Determine the [x, y] coordinate at the center of the cell enclosing the given text.  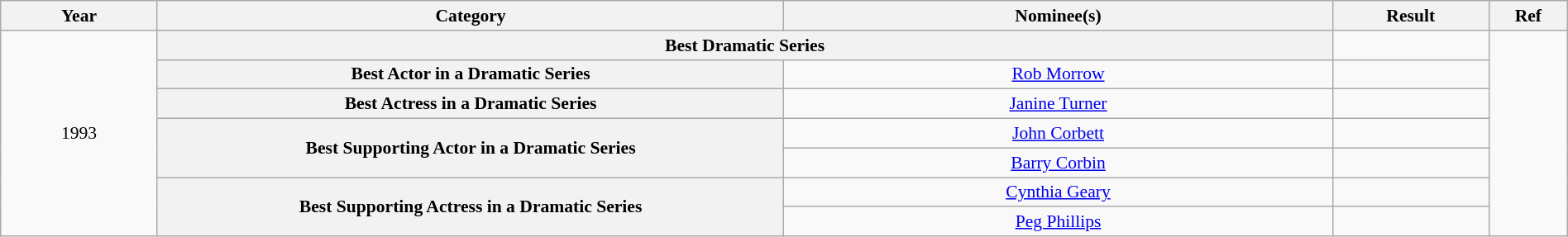
Rob Morrow [1059, 74]
Cynthia Geary [1059, 192]
Best Actor in a Dramatic Series [471, 74]
John Corbett [1059, 134]
Janine Turner [1059, 104]
Ref [1528, 16]
Result [1411, 16]
Best Dramatic Series [744, 45]
Year [79, 16]
Best Supporting Actor in a Dramatic Series [471, 149]
Best Actress in a Dramatic Series [471, 104]
Nominee(s) [1059, 16]
Barry Corbin [1059, 163]
Peg Phillips [1059, 222]
Best Supporting Actress in a Dramatic Series [471, 206]
Category [471, 16]
1993 [79, 134]
